Pinpoint the cell where the given text exists, returning its (X, Y) midpoint coordinate. 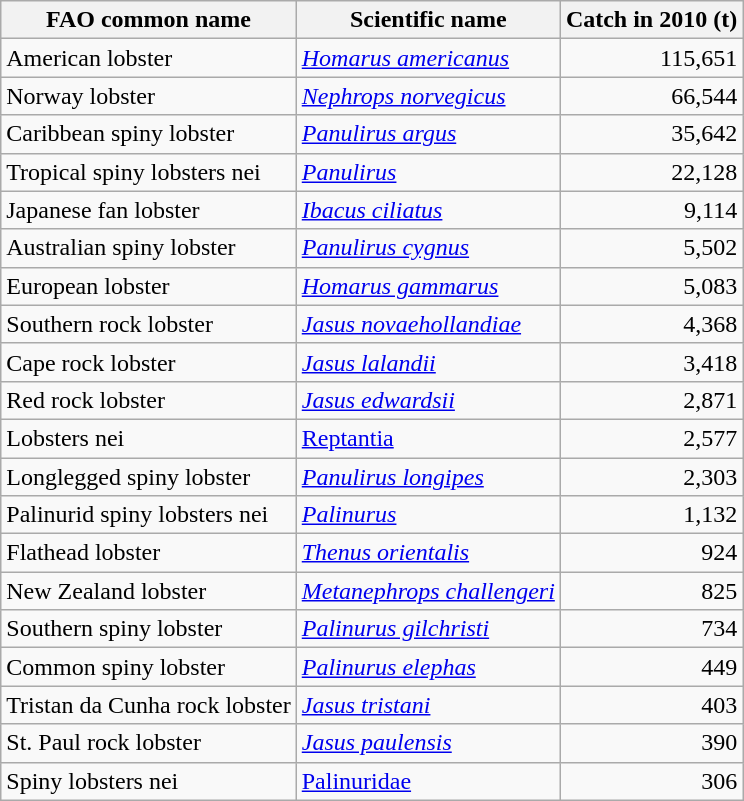
Scientific name (428, 20)
Metanephrops challengeri (428, 591)
Lobsters nei (148, 438)
924 (651, 553)
Palinurid spiny lobsters nei (148, 515)
Thenus orientalis (428, 553)
Jasus paulensis (428, 743)
Panulirus argus (428, 134)
Red rock lobster (148, 400)
Longlegged spiny lobster (148, 477)
Common spiny lobster (148, 667)
FAO common name (148, 20)
2,871 (651, 400)
Panulirus longipes (428, 477)
Jasus tristani (428, 705)
New Zealand lobster (148, 591)
Panulirus (428, 172)
734 (651, 629)
Caribbean spiny lobster (148, 134)
449 (651, 667)
115,651 (651, 58)
5,083 (651, 286)
4,368 (651, 324)
St. Paul rock lobster (148, 743)
Palinuridae (428, 781)
5,502 (651, 248)
Jasus novaehollandiae (428, 324)
Reptantia (428, 438)
Jasus lalandii (428, 362)
Nephrops norvegicus (428, 96)
Southern spiny lobster (148, 629)
Homarus gammarus (428, 286)
Palinurus elephas (428, 667)
403 (651, 705)
European lobster (148, 286)
Spiny lobsters nei (148, 781)
American lobster (148, 58)
1,132 (651, 515)
Flathead lobster (148, 553)
22,128 (651, 172)
825 (651, 591)
Homarus americanus (428, 58)
Cape rock lobster (148, 362)
Palinurus (428, 515)
306 (651, 781)
3,418 (651, 362)
2,577 (651, 438)
Tristan da Cunha rock lobster (148, 705)
Tropical spiny lobsters nei (148, 172)
390 (651, 743)
Norway lobster (148, 96)
35,642 (651, 134)
66,544 (651, 96)
Japanese fan lobster (148, 210)
2,303 (651, 477)
9,114 (651, 210)
Palinurus gilchristi (428, 629)
Australian spiny lobster (148, 248)
Southern rock lobster (148, 324)
Panulirus cygnus (428, 248)
Catch in 2010 (t) (651, 20)
Jasus edwardsii (428, 400)
Ibacus ciliatus (428, 210)
